Identify which cell holds the provided text, then report its [X, Y] central coordinate. 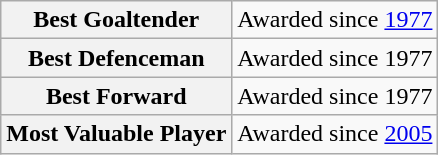
Best Defenceman [116, 58]
Best Forward [116, 96]
Best Goaltender [116, 20]
Most Valuable Player [116, 134]
Awarded since 2005 [335, 134]
